Return [x, y] of the center of cell containing provided text 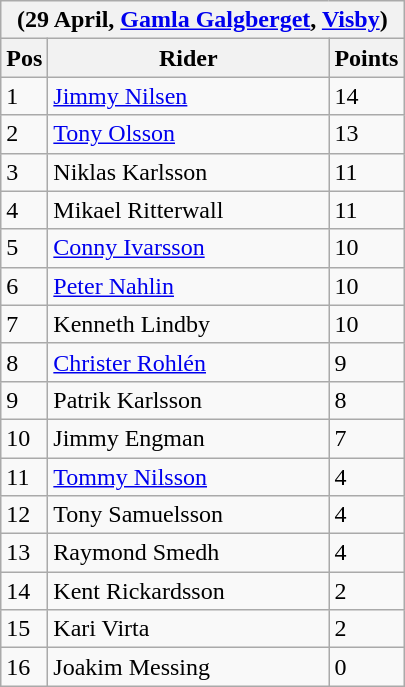
Pos [24, 58]
Peter Nahlin [188, 286]
Tony Samuelsson [188, 515]
Tommy Nilsson [188, 477]
0 [366, 667]
12 [24, 515]
6 [24, 286]
Joakim Messing [188, 667]
5 [24, 248]
3 [24, 172]
Conny Ivarsson [188, 248]
Patrik Karlsson [188, 400]
Rider [188, 58]
(29 April, Gamla Galgberget, Visby) [202, 20]
Jimmy Engman [188, 438]
Raymond Smedh [188, 553]
Kent Rickardsson [188, 591]
Kari Virta [188, 629]
Christer Rohlén [188, 362]
Points [366, 58]
Tony Olsson [188, 134]
Niklas Karlsson [188, 172]
1 [24, 96]
15 [24, 629]
Kenneth Lindby [188, 324]
Jimmy Nilsen [188, 96]
Mikael Ritterwall [188, 210]
16 [24, 667]
